Capture the cell that displays the provided text and extract its (X, Y) central coordinate. 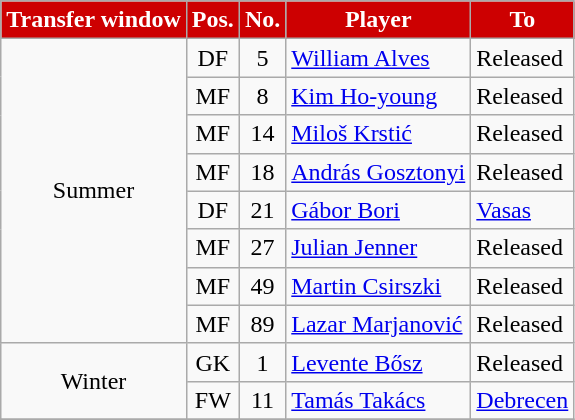
89 (262, 324)
14 (262, 134)
Tamás Takács (378, 400)
1 (262, 362)
49 (262, 286)
Gábor Bori (378, 210)
Julian Jenner (378, 248)
Pos. (212, 20)
Summer (94, 191)
Winter (94, 381)
GK (212, 362)
11 (262, 400)
To (522, 20)
FW (212, 400)
Miloš Krstić (378, 134)
18 (262, 172)
5 (262, 58)
Transfer window (94, 20)
William Alves (378, 58)
27 (262, 248)
21 (262, 210)
Vasas (522, 210)
Lazar Marjanović (378, 324)
Kim Ho-young (378, 96)
Martin Csirszki (378, 286)
András Gosztonyi (378, 172)
Player (378, 20)
Debrecen (522, 400)
8 (262, 96)
No. (262, 20)
Levente Bősz (378, 362)
